Provide the [x, y] coordinate of the cell's center where the given text is located.  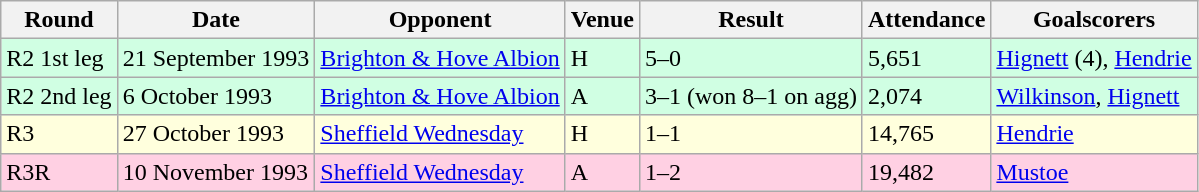
R2 1st leg [59, 58]
Hignett (4), Hendrie [1094, 58]
R3 [59, 134]
Goalscorers [1094, 20]
Wilkinson, Hignett [1094, 96]
R2 2nd leg [59, 96]
1–2 [750, 172]
21 September 1993 [216, 58]
Venue [602, 20]
Date [216, 20]
R3R [59, 172]
19,482 [926, 172]
5–0 [750, 58]
14,765 [926, 134]
Hendrie [1094, 134]
1–1 [750, 134]
6 October 1993 [216, 96]
3–1 (won 8–1 on agg) [750, 96]
Attendance [926, 20]
27 October 1993 [216, 134]
Mustoe [1094, 172]
5,651 [926, 58]
2,074 [926, 96]
Result [750, 20]
10 November 1993 [216, 172]
Round [59, 20]
Opponent [440, 20]
